Output the (X, Y) coordinate of the center of the cell containing the given text.  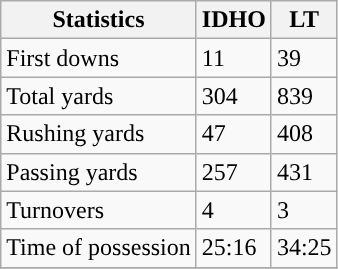
839 (304, 96)
11 (234, 58)
257 (234, 172)
34:25 (304, 248)
IDHO (234, 20)
Time of possession (99, 248)
47 (234, 134)
First downs (99, 58)
Total yards (99, 96)
304 (234, 96)
4 (234, 210)
25:16 (234, 248)
431 (304, 172)
Passing yards (99, 172)
LT (304, 20)
Statistics (99, 20)
Turnovers (99, 210)
39 (304, 58)
408 (304, 134)
3 (304, 210)
Rushing yards (99, 134)
